From the cell containing the given text, extract its center point as (X, Y) coordinate. 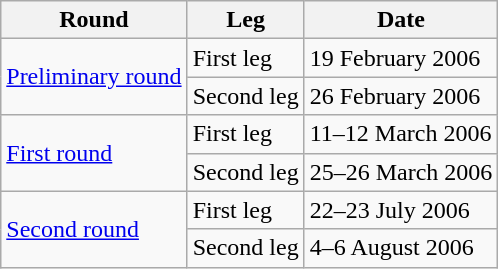
19 February 2006 (401, 58)
First round (94, 153)
Second round (94, 229)
Date (401, 20)
Preliminary round (94, 77)
11–12 March 2006 (401, 134)
Leg (246, 20)
Round (94, 20)
4–6 August 2006 (401, 248)
22–23 July 2006 (401, 210)
25–26 March 2006 (401, 172)
26 February 2006 (401, 96)
